Return (X, Y) of the center of cell containing provided text 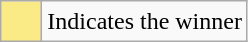
Indicates the winner (145, 22)
